Provide the (x, y) coordinate of the cell's center where the given text is located.  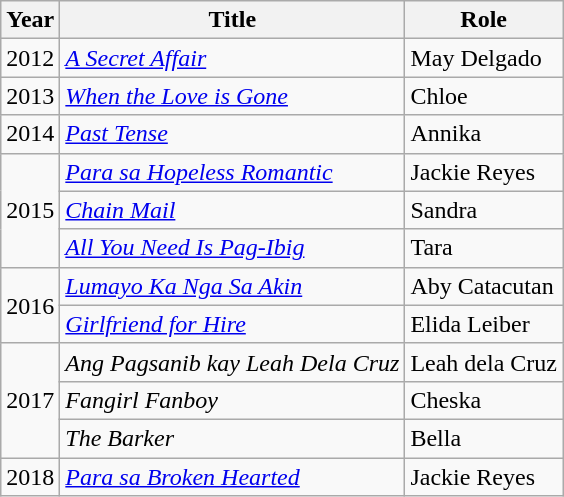
Elida Leiber (484, 324)
Bella (484, 438)
Tara (484, 248)
Chloe (484, 96)
The Barker (232, 438)
2015 (30, 210)
Role (484, 20)
Lumayo Ka Nga Sa Akin (232, 286)
2013 (30, 96)
Aby Catacutan (484, 286)
Sandra (484, 210)
2018 (30, 477)
All You Need Is Pag-Ibig (232, 248)
Annika (484, 134)
A Secret Affair (232, 58)
Girlfriend for Hire (232, 324)
When the Love is Gone (232, 96)
Cheska (484, 400)
2014 (30, 134)
Fangirl Fanboy (232, 400)
2017 (30, 400)
Ang Pagsanib kay Leah Dela Cruz (232, 362)
May Delgado (484, 58)
Chain Mail (232, 210)
Para sa Hopeless Romantic (232, 172)
2012 (30, 58)
Leah dela Cruz (484, 362)
Past Tense (232, 134)
Year (30, 20)
Para sa Broken Hearted (232, 477)
Title (232, 20)
2016 (30, 305)
